Pinpoint the cell where the given text exists, returning its [x, y] midpoint coordinate. 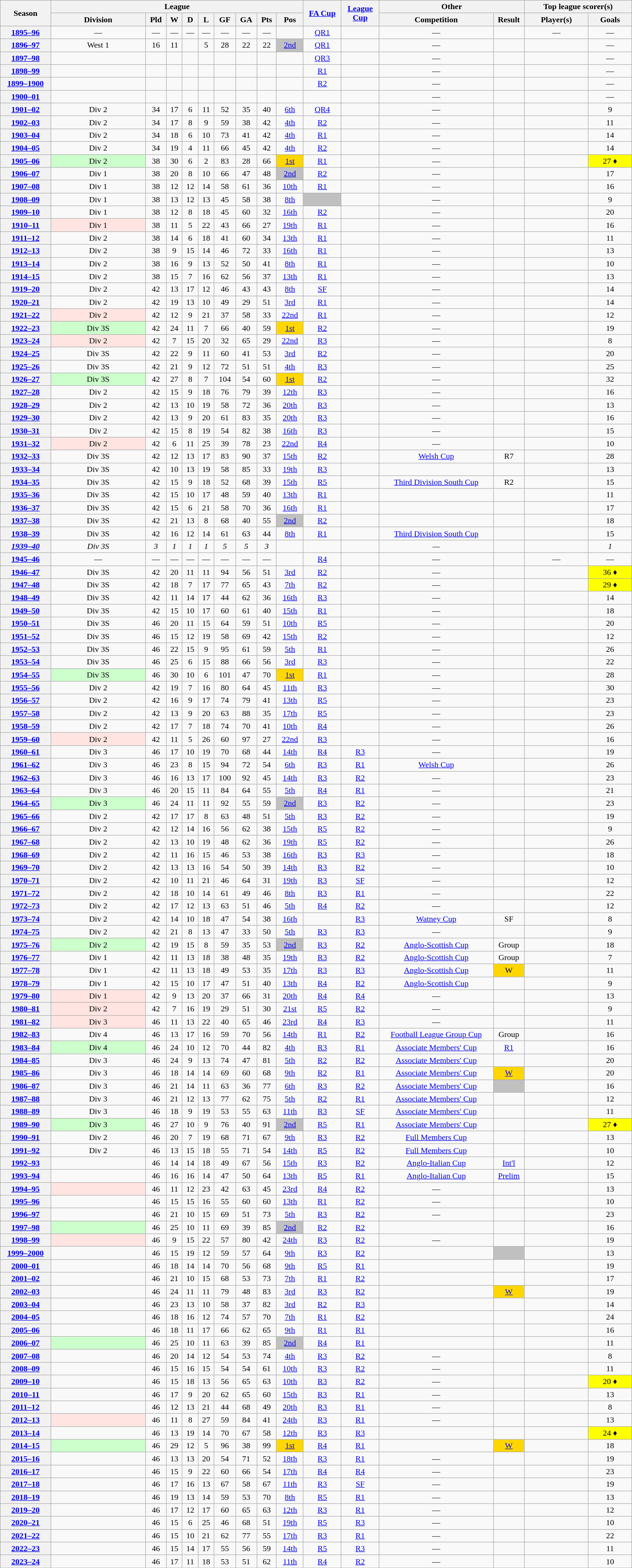
2021–22 [26, 1536]
GF [225, 20]
1946–47 [26, 572]
1911–12 [26, 238]
1962–63 [26, 777]
1937–38 [26, 521]
1967–68 [26, 842]
91 [267, 1124]
1898–99 [26, 71]
1903–04 [26, 135]
1930–31 [26, 431]
1981–82 [26, 1022]
1960–61 [26, 752]
1923–24 [26, 341]
1971–72 [26, 893]
1936–37 [26, 508]
Pts [267, 20]
81 [267, 1060]
1992–93 [26, 1163]
1963–64 [26, 791]
Division [98, 20]
2023–24 [26, 1561]
1938–39 [26, 533]
101 [225, 675]
1959–60 [26, 739]
2004–05 [26, 1317]
97 [246, 739]
1998–99 [26, 1240]
1902–03 [26, 122]
2013–14 [26, 1433]
2007–08 [26, 1356]
Player(s) [556, 20]
1953–54 [26, 662]
League [177, 7]
1929–30 [26, 418]
96 [225, 1446]
Watney Cup [436, 919]
Football League Group Cup [436, 1035]
1961–62 [26, 765]
1985–86 [26, 1073]
1945–46 [26, 559]
Pld [156, 20]
1912–13 [26, 251]
1997–98 [26, 1227]
1966–67 [26, 829]
1932–33 [26, 456]
1906–07 [26, 174]
GA [246, 20]
1914–15 [26, 276]
1947–48 [26, 585]
1927–28 [26, 392]
D [190, 20]
1952–53 [26, 649]
1922–23 [26, 328]
2015–16 [26, 1459]
2002–03 [26, 1292]
1987–88 [26, 1099]
2022–23 [26, 1548]
1990–91 [26, 1137]
1964–65 [26, 803]
1928–29 [26, 405]
1925–26 [26, 366]
Season [26, 13]
1977–78 [26, 970]
2018–19 [26, 1497]
1991–92 [26, 1150]
1956–57 [26, 700]
1957–58 [26, 713]
1979–80 [26, 996]
2006–07 [26, 1343]
1975–76 [26, 945]
1908–09 [26, 200]
21st [290, 1009]
2011–12 [26, 1407]
1973–74 [26, 919]
1909–10 [26, 212]
104 [225, 379]
99 [267, 1446]
1965–66 [26, 816]
95 [225, 649]
1972–73 [26, 906]
1970–71 [26, 880]
2009–10 [26, 1381]
18th [290, 1459]
1919–20 [26, 289]
1897–98 [26, 58]
QR4 [322, 109]
2020–21 [26, 1523]
Other [452, 7]
75 [267, 1099]
1921–22 [26, 315]
1982–83 [26, 1035]
Goals [610, 20]
1955–56 [26, 688]
78 [246, 444]
20 ♦ [610, 1381]
1920–21 [26, 302]
1950–51 [26, 623]
2014–15 [26, 1446]
1978–79 [26, 983]
1949–50 [26, 611]
1900–01 [26, 97]
1988–89 [26, 1112]
2019–20 [26, 1510]
FA Cup [322, 13]
1980–81 [26, 1009]
2017–18 [26, 1484]
1974–75 [26, 932]
1986–87 [26, 1086]
2 [206, 161]
90 [246, 456]
2000–01 [26, 1266]
1968–69 [26, 855]
1896–97 [26, 45]
4 [190, 148]
2001–02 [26, 1279]
QR3 [322, 58]
1993–94 [26, 1176]
L [206, 20]
1995–96 [26, 1202]
1994–95 [26, 1189]
1996–97 [26, 1215]
League Cup [360, 13]
100 [225, 777]
1913–14 [26, 264]
1954–55 [26, 675]
West 1 [98, 45]
29 ♦ [610, 585]
1931–32 [26, 444]
1924–25 [26, 353]
1984–85 [26, 1060]
1895–96 [26, 32]
36 ♦ [610, 572]
2010–11 [26, 1394]
1935–36 [26, 495]
1907–08 [26, 187]
2005–06 [26, 1330]
Result [509, 20]
1958–59 [26, 726]
1934–35 [26, 482]
2003–04 [26, 1304]
Int'l [509, 1163]
1905–06 [26, 161]
1951–52 [26, 636]
1901–02 [26, 109]
1976–77 [26, 957]
1926–27 [26, 379]
1948–49 [26, 598]
Pos [290, 20]
1933–34 [26, 469]
1904–05 [26, 148]
1989–90 [26, 1124]
1983–84 [26, 1047]
2012–13 [26, 1420]
2016–17 [26, 1471]
R7 [509, 456]
1969–70 [26, 868]
1899–1900 [26, 84]
Competition [436, 20]
1939–40 [26, 546]
2008–09 [26, 1368]
Top league scorer(s) [578, 7]
1999–2000 [26, 1253]
24 ♦ [610, 1433]
Prelim [509, 1176]
1910–11 [26, 225]
